Output the [X, Y] coordinate of the center of the cell containing the given text.  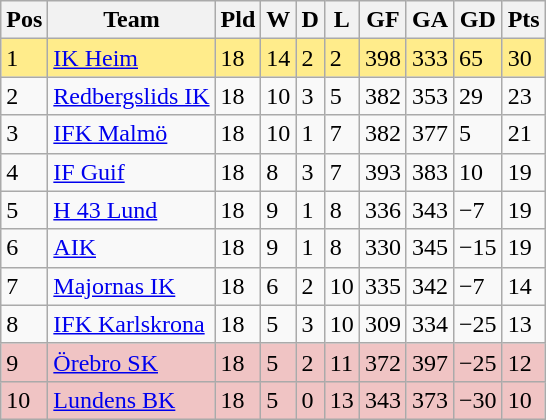
D [310, 20]
353 [430, 96]
398 [382, 58]
4 [24, 172]
383 [430, 172]
H 43 Lund [132, 210]
−30 [478, 400]
Lundens BK [132, 400]
Team [132, 20]
IF Guif [132, 172]
11 [342, 362]
330 [382, 248]
Pos [24, 20]
−15 [478, 248]
Örebro SK [132, 362]
GD [478, 20]
334 [430, 324]
GA [430, 20]
GF [382, 20]
W [278, 20]
373 [430, 400]
342 [430, 286]
309 [382, 324]
IFK Karlskrona [132, 324]
345 [430, 248]
Pld [238, 20]
12 [524, 362]
Majornas IK [132, 286]
23 [524, 96]
333 [430, 58]
L [342, 20]
397 [430, 362]
30 [524, 58]
336 [382, 210]
21 [524, 134]
393 [382, 172]
377 [430, 134]
335 [382, 286]
AIK [132, 248]
372 [382, 362]
Pts [524, 20]
Redbergslids IK [132, 96]
29 [478, 96]
IK Heim [132, 58]
65 [478, 58]
0 [310, 400]
IFK Malmö [132, 134]
